From the cell containing the given text, extract its center point as (x, y) coordinate. 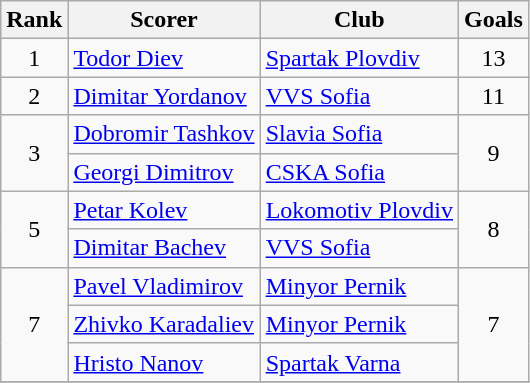
Scorer (164, 20)
Rank (34, 20)
13 (494, 58)
5 (34, 229)
9 (494, 153)
CSKA Sofia (359, 172)
Pavel Vladimirov (164, 286)
2 (34, 96)
Club (359, 20)
Georgi Dimitrov (164, 172)
Hristo Nanov (164, 362)
Zhivko Karadaliev (164, 324)
Dimitar Yordanov (164, 96)
Goals (494, 20)
Spartak Varna (359, 362)
Dobromir Tashkov (164, 134)
Dimitar Bachev (164, 248)
11 (494, 96)
1 (34, 58)
Spartak Plovdiv (359, 58)
8 (494, 229)
Todor Diev (164, 58)
Petar Kolev (164, 210)
3 (34, 153)
Slavia Sofia (359, 134)
Lokomotiv Plovdiv (359, 210)
